Output the (x, y) coordinate of the center of the cell containing the given text.  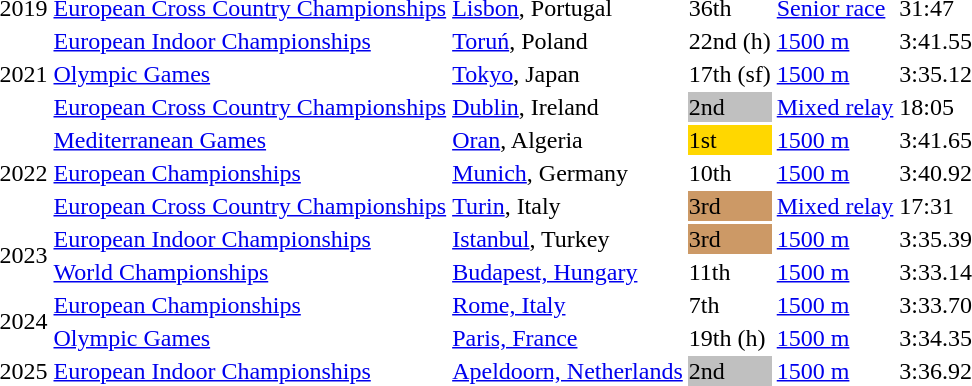
10th (730, 173)
11th (730, 272)
Turin, Italy (568, 206)
Oran, Algeria (568, 140)
Paris, France (568, 338)
22nd (h) (730, 41)
7th (730, 305)
World Championships (250, 272)
17th (sf) (730, 74)
Tokyo, Japan (568, 74)
Munich, Germany (568, 173)
Budapest, Hungary (568, 272)
Mediterranean Games (250, 140)
19th (h) (730, 338)
Rome, Italy (568, 305)
Toruń, Poland (568, 41)
Apeldoorn, Netherlands (568, 371)
Dublin, Ireland (568, 107)
Istanbul, Turkey (568, 239)
1st (730, 140)
